Output the (X, Y) coordinate of the center of the cell containing the given text.  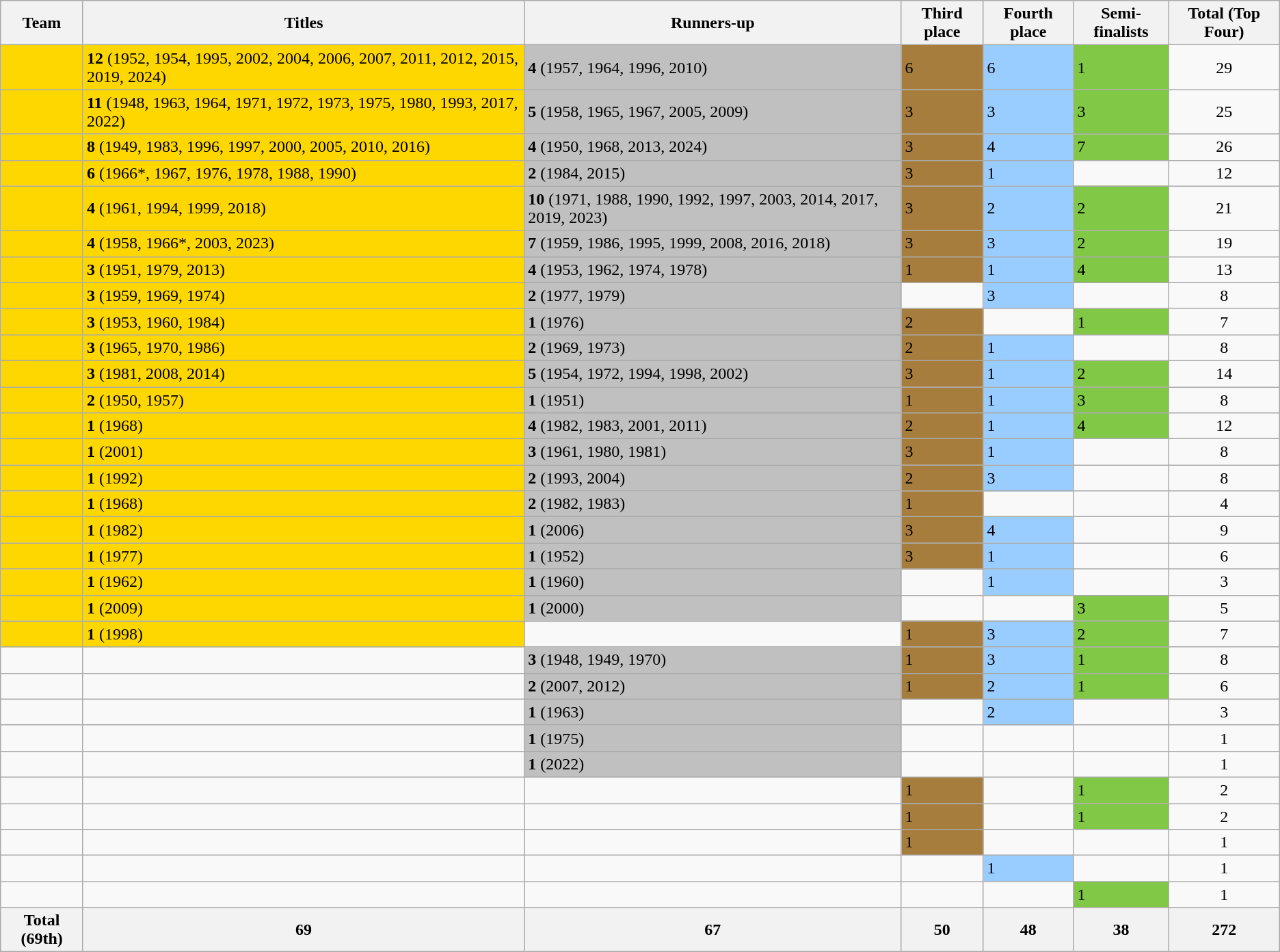
11 (1948, 1963, 1964, 1971, 1972, 1973, 1975, 1980, 1993, 2017, 2022) (304, 112)
26 (1224, 147)
1 (2009) (304, 608)
8 (1949, 1983, 1996, 1997, 2000, 2005, 2010, 2016) (304, 147)
21 (1224, 208)
3 (1981, 2008, 2014) (304, 373)
2 (1977, 1979) (712, 295)
Total (69th) (42, 930)
Runners-up (712, 23)
Third place (942, 23)
19 (1224, 243)
3 (1961, 1980, 1981) (712, 452)
5 (1958, 1965, 1967, 2005, 2009) (712, 112)
3 (1948, 1949, 1970) (712, 660)
5 (1954, 1972, 1994, 1998, 2002) (712, 373)
50 (942, 930)
1 (2022) (712, 764)
4 (1953, 1962, 1974, 1978) (712, 269)
1 (1960) (712, 582)
4 (1982, 1983, 2001, 2011) (712, 426)
1 (1962) (304, 582)
1 (1963) (712, 712)
1 (2000) (712, 608)
13 (1224, 269)
7 (1959, 1986, 1995, 1999, 2008, 2016, 2018) (712, 243)
2 (1969, 1973) (712, 347)
Titles (304, 23)
9 (1224, 530)
1 (1975) (712, 738)
Team (42, 23)
14 (1224, 373)
12 (1952, 1954, 1995, 2002, 2004, 2006, 2007, 2011, 2012, 2015, 2019, 2024) (304, 67)
10 (1971, 1988, 1990, 1992, 1997, 2003, 2014, 2017, 2019, 2023) (712, 208)
272 (1224, 930)
2 (2007, 2012) (712, 686)
1 (1992) (304, 478)
29 (1224, 67)
3 (1959, 1969, 1974) (304, 295)
4 (1961, 1994, 1999, 2018) (304, 208)
3 (1951, 1979, 2013) (304, 269)
2 (1950, 1957) (304, 400)
Semi-finalists (1121, 23)
2 (1993, 2004) (712, 478)
3 (1953, 1960, 1984) (304, 321)
1 (2001) (304, 452)
4 (1950, 1968, 2013, 2024) (712, 147)
4 (1958, 1966*, 2003, 2023) (304, 243)
Fourth place (1028, 23)
38 (1121, 930)
2 (1984, 2015) (712, 173)
1 (1952) (712, 556)
1 (1977) (304, 556)
1 (1976) (712, 321)
1 (1951) (712, 400)
1 (2006) (712, 530)
4 (1957, 1964, 1996, 2010) (712, 67)
48 (1028, 930)
6 (1966*, 1967, 1976, 1978, 1988, 1990) (304, 173)
1 (1998) (304, 634)
69 (304, 930)
3 (1965, 1970, 1986) (304, 347)
1 (1982) (304, 530)
2 (1982, 1983) (712, 504)
5 (1224, 608)
25 (1224, 112)
67 (712, 930)
Total (Top Four) (1224, 23)
